Search for the cell housing the specified text and yield its [X, Y] center coordinate. 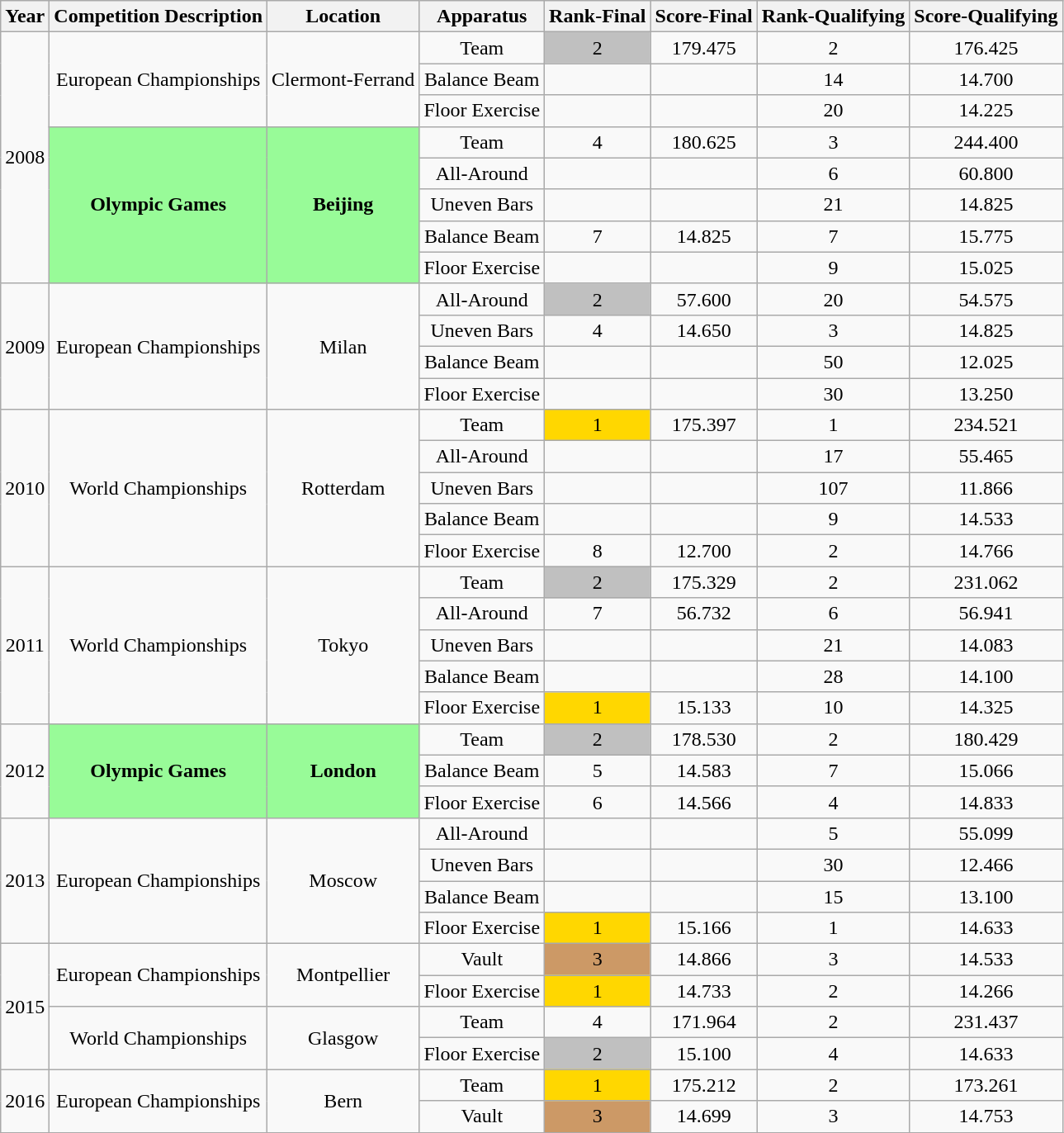
13.250 [986, 394]
Tokyo [343, 645]
12.700 [703, 551]
Glasgow [343, 1038]
179.475 [703, 48]
Rank-Final [598, 17]
15.100 [703, 1054]
London [343, 770]
14.325 [986, 708]
14.083 [986, 645]
Milan [343, 346]
Moscow [343, 880]
Bern [343, 1101]
Year [25, 17]
Rotterdam [343, 488]
57.600 [703, 299]
231.062 [986, 582]
15.133 [703, 708]
175.397 [703, 425]
55.465 [986, 457]
14.833 [986, 802]
Rank-Qualifying [833, 17]
14.583 [703, 770]
14.100 [986, 676]
55.099 [986, 833]
Beijing [343, 205]
Montpellier [343, 975]
10 [833, 708]
14.766 [986, 551]
Competition Description [158, 17]
2010 [25, 488]
15.025 [986, 268]
13.100 [986, 896]
14.266 [986, 991]
Apparatus [482, 17]
173.261 [986, 1085]
14.566 [703, 802]
60.800 [986, 173]
15.166 [703, 928]
231.437 [986, 1022]
15.775 [986, 236]
28 [833, 676]
12.466 [986, 865]
8 [598, 551]
54.575 [986, 299]
11.866 [986, 488]
Score-Qualifying [986, 17]
17 [833, 457]
175.329 [703, 582]
178.530 [703, 739]
56.941 [986, 614]
14.650 [703, 330]
14.753 [986, 1116]
2009 [25, 346]
234.521 [986, 425]
14.700 [986, 79]
14.225 [986, 111]
14.699 [703, 1116]
Clermont-Ferrand [343, 79]
2008 [25, 158]
14 [833, 79]
171.964 [703, 1022]
Score-Final [703, 17]
14.866 [703, 960]
244.400 [986, 142]
107 [833, 488]
2012 [25, 770]
2013 [25, 880]
175.212 [703, 1085]
15.066 [986, 770]
14.733 [703, 991]
12.025 [986, 362]
2015 [25, 1007]
56.732 [703, 614]
180.625 [703, 142]
176.425 [986, 48]
Location [343, 17]
50 [833, 362]
2011 [25, 645]
2016 [25, 1101]
180.429 [986, 739]
15 [833, 896]
